Return the (x, y) coordinate for the center point of the cell that contains the specified text.  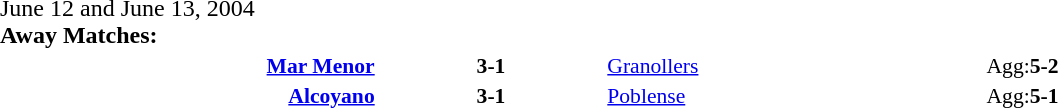
Granollers (795, 66)
3-1 (492, 66)
